Output the [X, Y] coordinate of the center of the cell containing the given text.  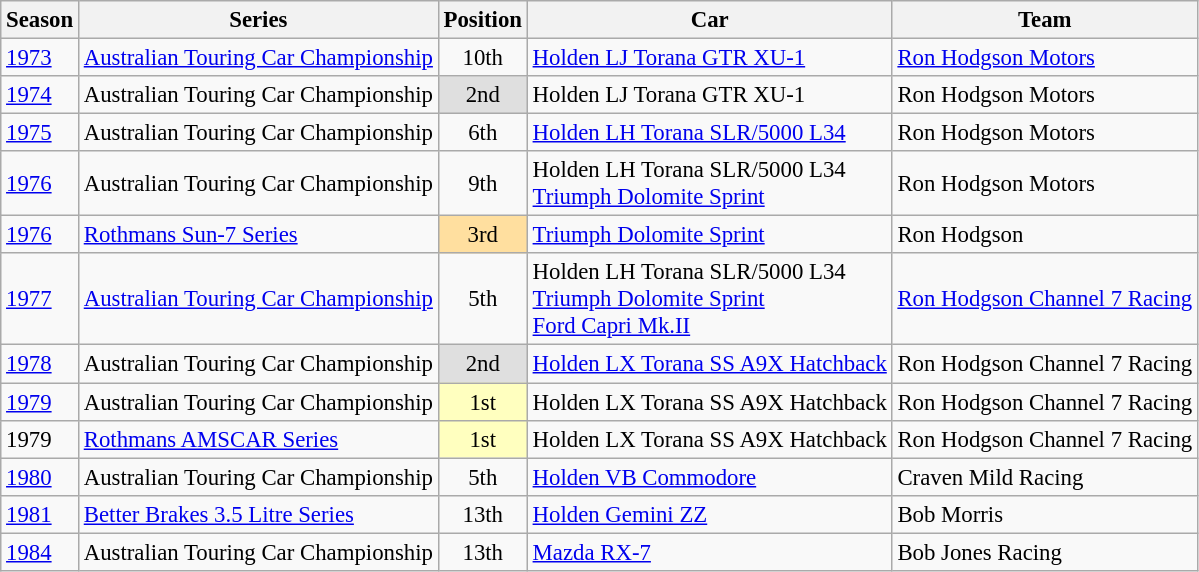
Better Brakes 3.5 Litre Series [258, 514]
Series [258, 20]
1974 [40, 95]
1978 [40, 364]
Team [1044, 20]
Season [40, 20]
1980 [40, 477]
9th [482, 184]
Holden Gemini ZZ [710, 514]
Craven Mild Racing [1044, 477]
1981 [40, 514]
Position [482, 20]
Holden LH Torana SLR/5000 L34Triumph Dolomite SprintFord Capri Mk.II [710, 300]
Holden VB Commodore [710, 477]
Bob Jones Racing [1044, 552]
Car [710, 20]
Triumph Dolomite Sprint [710, 235]
1975 [40, 133]
Ron Hodgson [1044, 235]
Rothmans Sun-7 Series [258, 235]
1984 [40, 552]
Holden LH Torana SLR/5000 L34 [710, 133]
Rothmans AMSCAR Series [258, 439]
6th [482, 133]
1973 [40, 58]
Mazda RX-7 [710, 552]
1977 [40, 300]
Bob Morris [1044, 514]
Holden LH Torana SLR/5000 L34Triumph Dolomite Sprint [710, 184]
3rd [482, 235]
10th [482, 58]
